Extract the (X, Y) coordinate from the center of the cell holding the provided text.  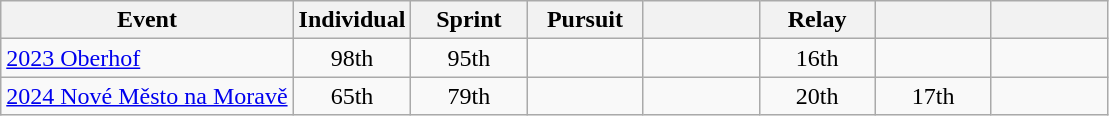
16th (817, 58)
79th (469, 96)
2023 Oberhof (147, 58)
Relay (817, 20)
2024 Nové Město na Moravě (147, 96)
17th (933, 96)
20th (817, 96)
Pursuit (585, 20)
95th (469, 58)
Sprint (469, 20)
98th (352, 58)
65th (352, 96)
Event (147, 20)
Individual (352, 20)
